Return [x, y] of the center of cell containing provided text 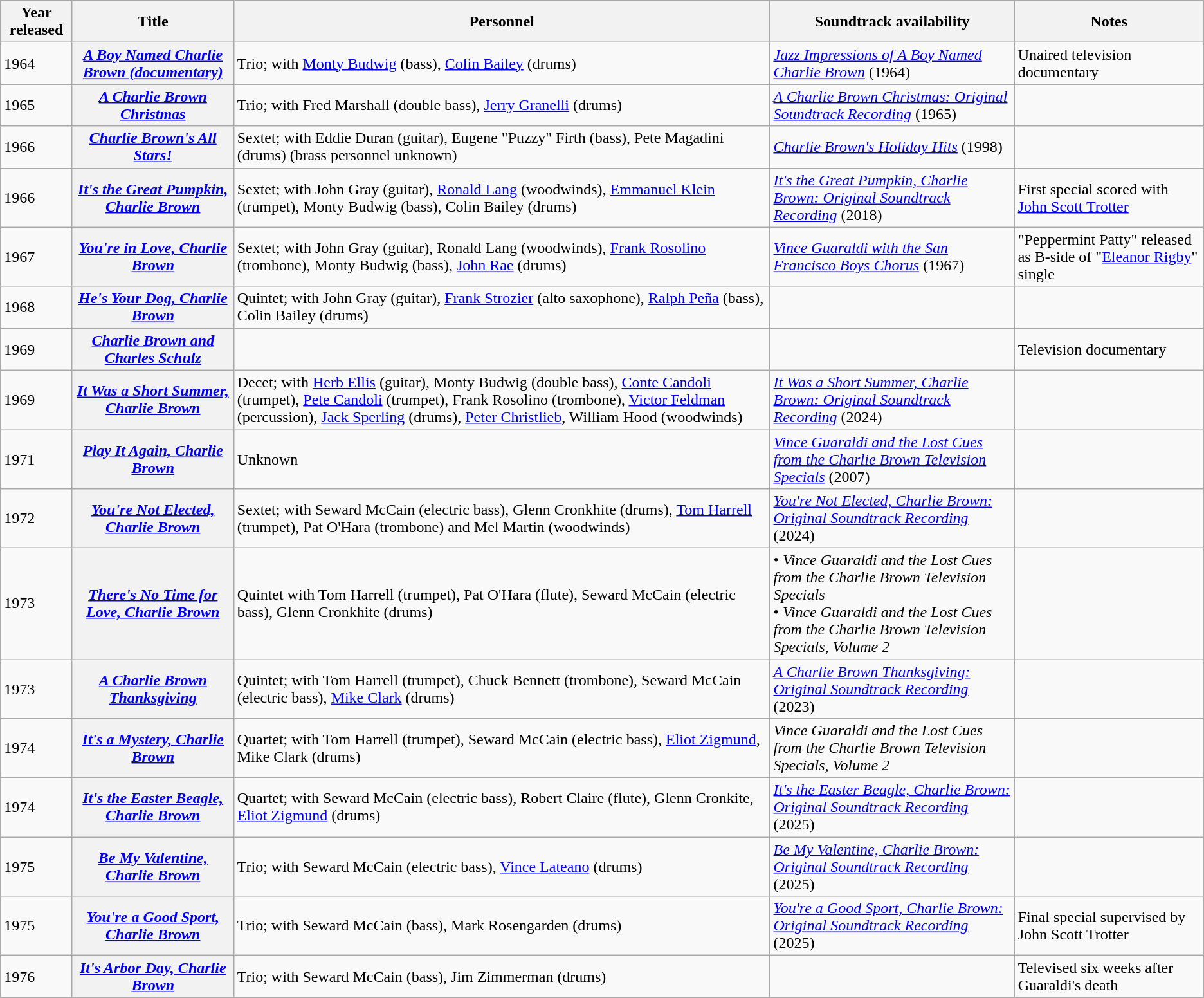
Televised six weeks after Guaraldi's death [1109, 977]
Notes [1109, 22]
A Charlie Brown Christmas [153, 106]
First special scored with John Scott Trotter [1109, 198]
Quintet; with Tom Harrell (trumpet), Chuck Bennett (trombone), Seward McCain (electric bass), Mike Clark (drums) [502, 688]
Unknown [502, 459]
Sextet; with John Gray (guitar), Ronald Lang (woodwinds), Emmanuel Klein (trumpet), Monty Budwig (bass), Colin Bailey (drums) [502, 198]
Trio; with Seward McCain (bass), Jim Zimmerman (drums) [502, 977]
It's a Mystery, Charlie Brown [153, 748]
1971 [37, 459]
It's the Easter Beagle, Charlie Brown: Original Soundtrack Recording (2025) [892, 808]
Soundtrack availability [892, 22]
You're Not Elected, Charlie Brown [153, 518]
Personnel [502, 22]
Be My Valentine, Charlie Brown [153, 867]
Unaired television documentary [1109, 63]
It's the Easter Beagle, Charlie Brown [153, 808]
"Peppermint Patty" released as B-side of "Eleanor Rigby" single [1109, 257]
Title [153, 22]
1972 [37, 518]
Quartet; with Seward McCain (electric bass), Robert Claire (flute), Glenn Cronkite, Eliot Zigmund (drums) [502, 808]
You're a Good Sport, Charlie Brown [153, 926]
Television documentary [1109, 349]
It's Arbor Day, Charlie Brown [153, 977]
A Charlie Brown Thanksgiving: Original Soundtrack Recording (2023) [892, 688]
1976 [37, 977]
1965 [37, 106]
He's Your Dog, Charlie Brown [153, 308]
Trio; with Monty Budwig (bass), Colin Bailey (drums) [502, 63]
A Boy Named Charlie Brown (documentary) [153, 63]
Year released [37, 22]
Charlie Brown's All Stars! [153, 147]
Final special supervised by John Scott Trotter [1109, 926]
Jazz Impressions of A Boy Named Charlie Brown (1964) [892, 63]
You're a Good Sport, Charlie Brown: Original Soundtrack Recording (2025) [892, 926]
Charlie Brown's Holiday Hits (1998) [892, 147]
There's No Time for Love, Charlie Brown [153, 604]
It Was a Short Summer, Charlie Brown: Original Soundtrack Recording (2024) [892, 400]
Trio; with Seward McCain (bass), Mark Rosengarden (drums) [502, 926]
It's the Great Pumpkin, Charlie Brown [153, 198]
A Charlie Brown Christmas: Original Soundtrack Recording (1965) [892, 106]
Play It Again, Charlie Brown [153, 459]
Quintet with Tom Harrell (trumpet), Pat O'Hara (flute), Seward McCain (electric bass), Glenn Cronkhite (drums) [502, 604]
It Was a Short Summer, Charlie Brown [153, 400]
Quintet; with John Gray (guitar), Frank Strozier (alto saxophone), Ralph Peña (bass), Colin Bailey (drums) [502, 308]
Quartet; with Tom Harrell (trumpet), Seward McCain (electric bass), Eliot Zigmund, Mike Clark (drums) [502, 748]
Be My Valentine, Charlie Brown: Original Soundtrack Recording (2025) [892, 867]
1967 [37, 257]
A Charlie Brown Thanksgiving [153, 688]
Trio; with Fred Marshall (double bass), Jerry Granelli (drums) [502, 106]
You're Not Elected, Charlie Brown: Original Soundtrack Recording (2024) [892, 518]
Sextet; with Eddie Duran (guitar), Eugene "Puzzy" Firth (bass), Pete Magadini (drums) (brass personnel unknown) [502, 147]
Sextet; with Seward McCain (electric bass), Glenn Cronkhite (drums), Tom Harrell (trumpet), Pat O'Hara (trombone) and Mel Martin (woodwinds) [502, 518]
1968 [37, 308]
Vince Guaraldi and the Lost Cues from the Charlie Brown Television Specials, Volume 2 [892, 748]
Trio; with Seward McCain (electric bass), Vince Lateano (drums) [502, 867]
Charlie Brown and Charles Schulz [153, 349]
It's the Great Pumpkin, Charlie Brown: Original Soundtrack Recording (2018) [892, 198]
Sextet; with John Gray (guitar), Ronald Lang (woodwinds), Frank Rosolino (trombone), Monty Budwig (bass), John Rae (drums) [502, 257]
Vince Guaraldi with the San Francisco Boys Chorus (1967) [892, 257]
You're in Love, Charlie Brown [153, 257]
1964 [37, 63]
Vince Guaraldi and the Lost Cues from the Charlie Brown Television Specials (2007) [892, 459]
